Return (x, y) of the center of cell containing provided text 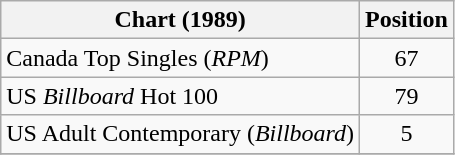
Position (407, 20)
US Adult Contemporary (Billboard) (180, 134)
Canada Top Singles (RPM) (180, 58)
Chart (1989) (180, 20)
79 (407, 96)
67 (407, 58)
5 (407, 134)
US Billboard Hot 100 (180, 96)
